Detect which cell encompasses the target text, then output its (X, Y) center coordinate. 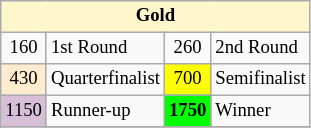
1150 (24, 112)
1750 (187, 112)
Gold (156, 16)
Semifinalist (260, 80)
Quarterfinalist (105, 80)
700 (187, 80)
1st Round (105, 48)
260 (187, 48)
Runner-up (105, 112)
2nd Round (260, 48)
160 (24, 48)
Winner (260, 112)
430 (24, 80)
